Detect which cell encompasses the target text, then output its [X, Y] center coordinate. 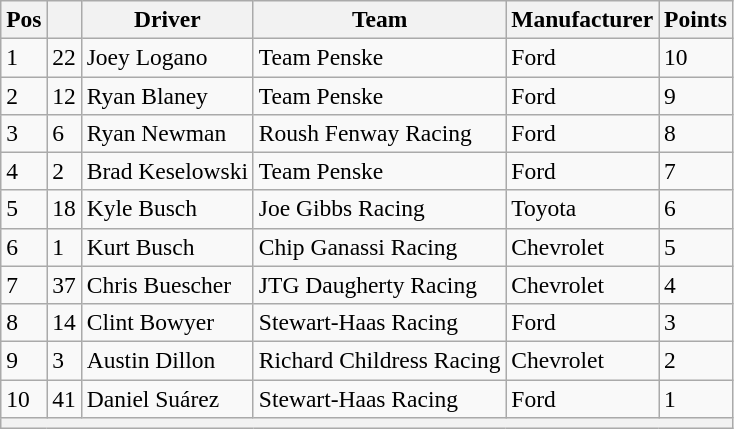
Daniel Suárez [167, 398]
Joe Gibbs Racing [379, 209]
Driver [167, 19]
Toyota [582, 209]
14 [64, 322]
12 [64, 95]
Points [696, 19]
JTG Daugherty Racing [379, 285]
Richard Childress Racing [379, 360]
18 [64, 209]
Pos [24, 19]
Kurt Busch [167, 247]
22 [64, 57]
Ryan Newman [167, 133]
41 [64, 398]
Ryan Blaney [167, 95]
Roush Fenway Racing [379, 133]
Chris Buescher [167, 285]
Clint Bowyer [167, 322]
Manufacturer [582, 19]
Team [379, 19]
Austin Dillon [167, 360]
Joey Logano [167, 57]
Brad Keselowski [167, 171]
Chip Ganassi Racing [379, 247]
Kyle Busch [167, 209]
37 [64, 285]
